Find where the given text appears and provide that cell's center as (X, Y) coordinate. 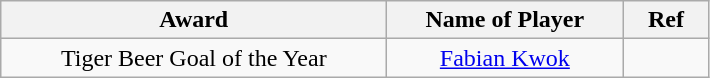
Tiger Beer Goal of the Year (194, 58)
Fabian Kwok (505, 58)
Ref (666, 20)
Name of Player (505, 20)
Award (194, 20)
